Capture the cell that displays the provided text and extract its (x, y) central coordinate. 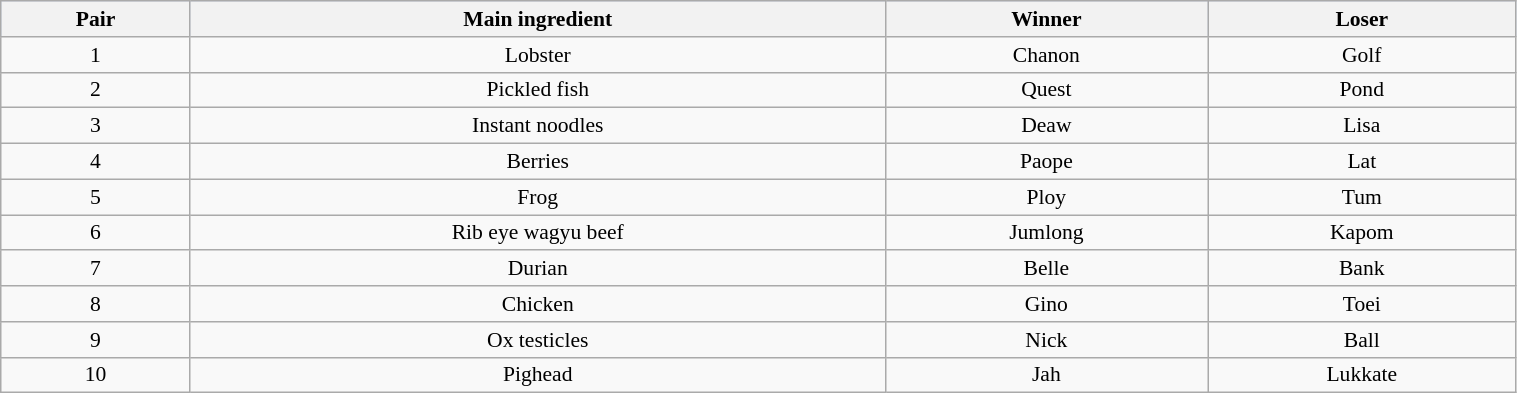
9 (96, 340)
Quest (1046, 90)
6 (96, 233)
Toei (1362, 304)
Ox testicles (538, 340)
1 (96, 55)
3 (96, 126)
Bank (1362, 269)
Pighead (538, 375)
Instant noodles (538, 126)
7 (96, 269)
Durian (538, 269)
4 (96, 162)
2 (96, 90)
Jah (1046, 375)
Chicken (538, 304)
Lat (1362, 162)
Lukkate (1362, 375)
Ball (1362, 340)
Kapom (1362, 233)
Ploy (1046, 197)
Belle (1046, 269)
10 (96, 375)
Main ingredient (538, 19)
Nick (1046, 340)
Pickled fish (538, 90)
Loser (1362, 19)
Jumlong (1046, 233)
Gino (1046, 304)
Rib eye wagyu beef (538, 233)
Pair (96, 19)
5 (96, 197)
Tum (1362, 197)
Chanon (1046, 55)
8 (96, 304)
Berries (538, 162)
Paope (1046, 162)
Frog (538, 197)
Golf (1362, 55)
Winner (1046, 19)
Pond (1362, 90)
Lobster (538, 55)
Deaw (1046, 126)
Lisa (1362, 126)
